Detect which cell encompasses the target text, then output its (X, Y) center coordinate. 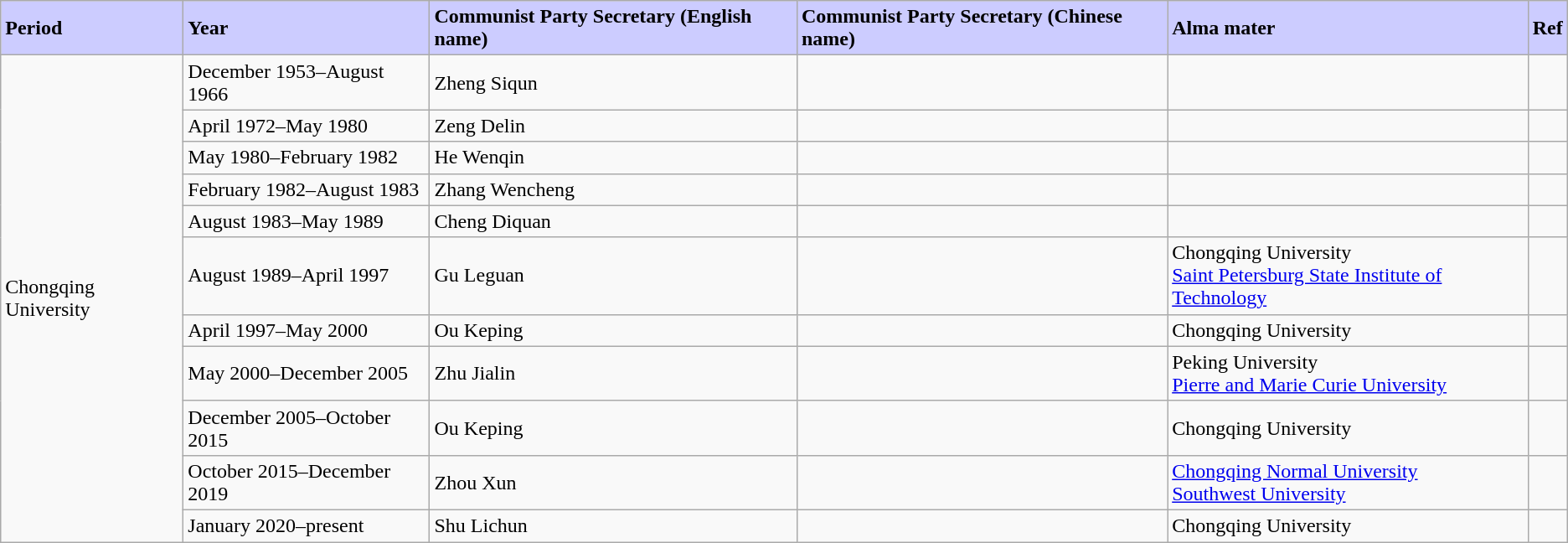
Zhou Xun (613, 483)
Zheng Siqun (613, 82)
Chongqing Normal UniversitySouthwest University (1348, 483)
Peking UniversityPierre and Marie Curie University (1348, 374)
Communist Party Secretary (English name) (613, 28)
January 2020–present (307, 525)
Shu Lichun (613, 525)
Period (92, 28)
April 1972–May 1980 (307, 126)
Gu Leguan (613, 276)
Year (307, 28)
December 2005–October 2015 (307, 427)
Zeng Delin (613, 126)
Alma mater (1348, 28)
Chongqing UniversitySaint Petersburg State Institute of Technology (1348, 276)
Communist Party Secretary (Chinese name) (982, 28)
April 1997–May 2000 (307, 330)
He Wenqin (613, 158)
Cheng Diquan (613, 221)
August 1983–May 1989 (307, 221)
May 1980–February 1982 (307, 158)
Zhang Wencheng (613, 189)
Zhu Jialin (613, 374)
August 1989–April 1997 (307, 276)
February 1982–August 1983 (307, 189)
October 2015–December 2019 (307, 483)
Ref (1548, 28)
May 2000–December 2005 (307, 374)
December 1953–August 1966 (307, 82)
